Return the (x, y) coordinate for the center point of the cell that contains the specified text.  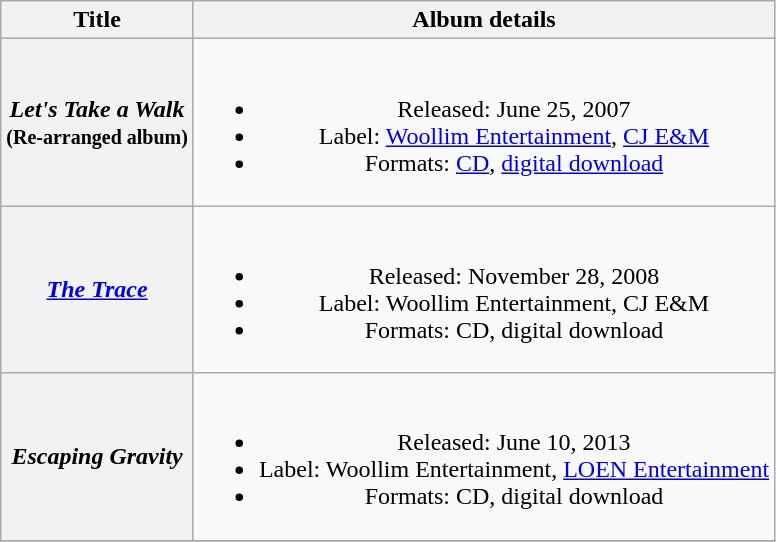
The Trace (98, 290)
Title (98, 20)
Released: June 10, 2013Label: Woollim Entertainment, LOEN EntertainmentFormats: CD, digital download (484, 456)
Album details (484, 20)
Let's Take a Walk (Re-arranged album) (98, 122)
Released: June 25, 2007Label: Woollim Entertainment, CJ E&MFormats: CD, digital download (484, 122)
Escaping Gravity (98, 456)
Released: November 28, 2008Label: Woollim Entertainment, CJ E&MFormats: CD, digital download (484, 290)
